Identify which cell holds the provided text, then report its [X, Y] central coordinate. 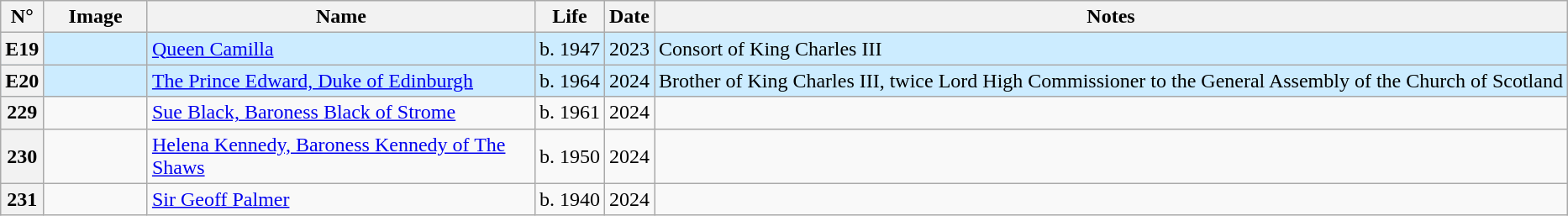
b. 1964 [570, 81]
229 [22, 113]
Name [341, 17]
Image [96, 17]
Sir Geoff Palmer [341, 199]
Consort of King Charles III [1111, 49]
The Prince Edward, Duke of Edinburgh [341, 81]
Life [570, 17]
E19 [22, 49]
b. 1940 [570, 199]
231 [22, 199]
b. 1947 [570, 49]
Queen Camilla [341, 49]
Date [630, 17]
Notes [1111, 17]
Sue Black, Baroness Black of Strome [341, 113]
230 [22, 156]
2023 [630, 49]
Helena Kennedy, Baroness Kennedy of The Shaws [341, 156]
E20 [22, 81]
b. 1950 [570, 156]
Brother of King Charles III, twice Lord High Commissioner to the General Assembly of the Church of Scotland [1111, 81]
N° [22, 17]
b. 1961 [570, 113]
